For the text-containing cell, return its midpoint in [x, y] coordinate format. 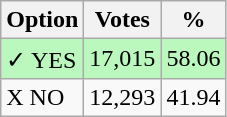
X NO [42, 97]
12,293 [122, 97]
% [194, 20]
Option [42, 20]
17,015 [122, 59]
Votes [122, 20]
58.06 [194, 59]
✓ YES [42, 59]
41.94 [194, 97]
